Return [x, y] of the center of cell containing provided text 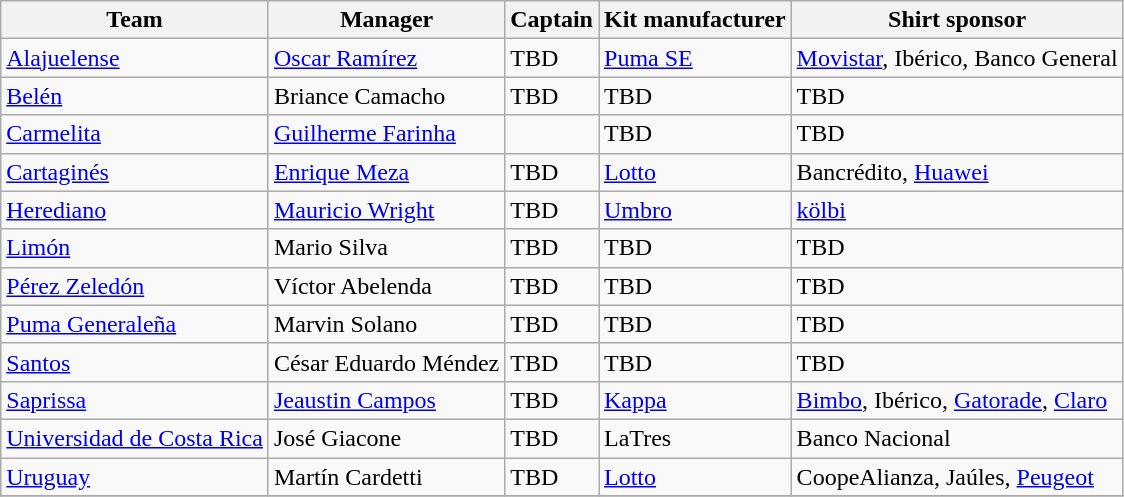
Puma Generaleña [135, 324]
Jeaustin Campos [386, 400]
Uruguay [135, 477]
Bancrédito, Huawei [957, 172]
Limón [135, 248]
José Giacone [386, 438]
Mauricio Wright [386, 210]
Briance Camacho [386, 96]
Shirt sponsor [957, 20]
Carmelita [135, 134]
Universidad de Costa Rica [135, 438]
Herediano [135, 210]
Cartaginés [135, 172]
Team [135, 20]
Pérez Zeledón [135, 286]
Alajuelense [135, 58]
Mario Silva [386, 248]
Banco Nacional [957, 438]
Captain [552, 20]
kölbi [957, 210]
Martín Cardetti [386, 477]
Movistar, Ibérico, Banco General [957, 58]
Santos [135, 362]
Marvin Solano [386, 324]
Víctor Abelenda [386, 286]
Saprissa [135, 400]
LaTres [694, 438]
Puma SE [694, 58]
CoopeAlianza, Jaúles, Peugeot [957, 477]
César Eduardo Méndez [386, 362]
Kit manufacturer [694, 20]
Kappa [694, 400]
Oscar Ramírez [386, 58]
Manager [386, 20]
Belén [135, 96]
Umbro [694, 210]
Bimbo, Ibérico, Gatorade, Claro [957, 400]
Enrique Meza [386, 172]
Guilherme Farinha [386, 134]
